Locate the cell with the specified text and output its (x, y) center coordinate. 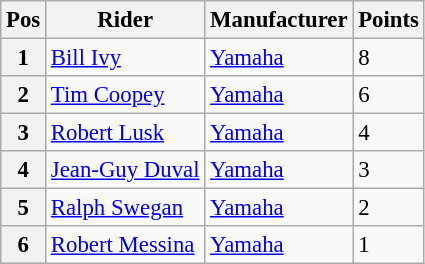
8 (388, 58)
Rider (126, 20)
Robert Lusk (126, 133)
Robert Messina (126, 245)
Tim Coopey (126, 95)
Pos (24, 20)
Bill Ivy (126, 58)
Ralph Swegan (126, 208)
Manufacturer (279, 20)
Jean-Guy Duval (126, 170)
Points (388, 20)
5 (24, 208)
